Determine the [x, y] coordinate at the center of the cell enclosing the given text.  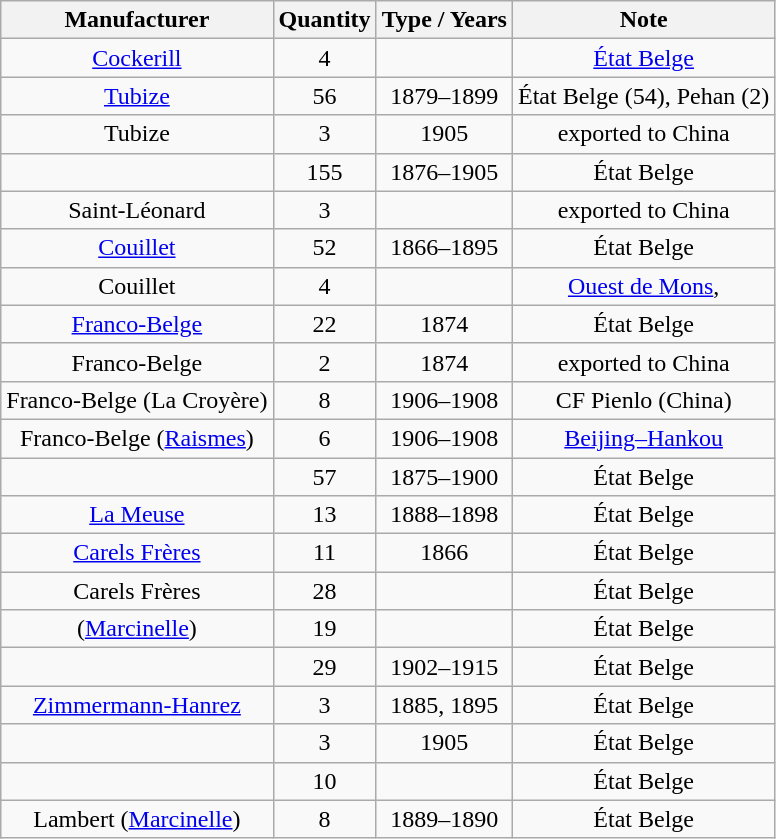
28 [324, 591]
1885, 1895 [444, 705]
56 [324, 96]
Note [643, 20]
1889–1890 [444, 819]
Quantity [324, 20]
19 [324, 629]
Beijing–Hankou [643, 438]
Type / Years [444, 20]
Lambert (Marcinelle) [137, 819]
11 [324, 553]
La Meuse [137, 515]
1866–1895 [444, 248]
CF Pienlo (China) [643, 400]
1876–1905 [444, 172]
1866 [444, 553]
Franco-Belge (La Croyère) [137, 400]
29 [324, 667]
57 [324, 477]
155 [324, 172]
1888–1898 [444, 515]
Cockerill [137, 58]
Saint-Léonard [137, 210]
Ouest de Mons, [643, 286]
2 [324, 362]
1902–1915 [444, 667]
(Marcinelle) [137, 629]
1875–1900 [444, 477]
22 [324, 324]
52 [324, 248]
Franco-Belge (Raismes) [137, 438]
État Belge (54), Pehan (2) [643, 96]
1879–1899 [444, 96]
13 [324, 515]
Zimmermann-Hanrez [137, 705]
Manufacturer [137, 20]
6 [324, 438]
10 [324, 781]
